Scan for the cell matching the given text and deliver its [X, Y] coordinate at center. 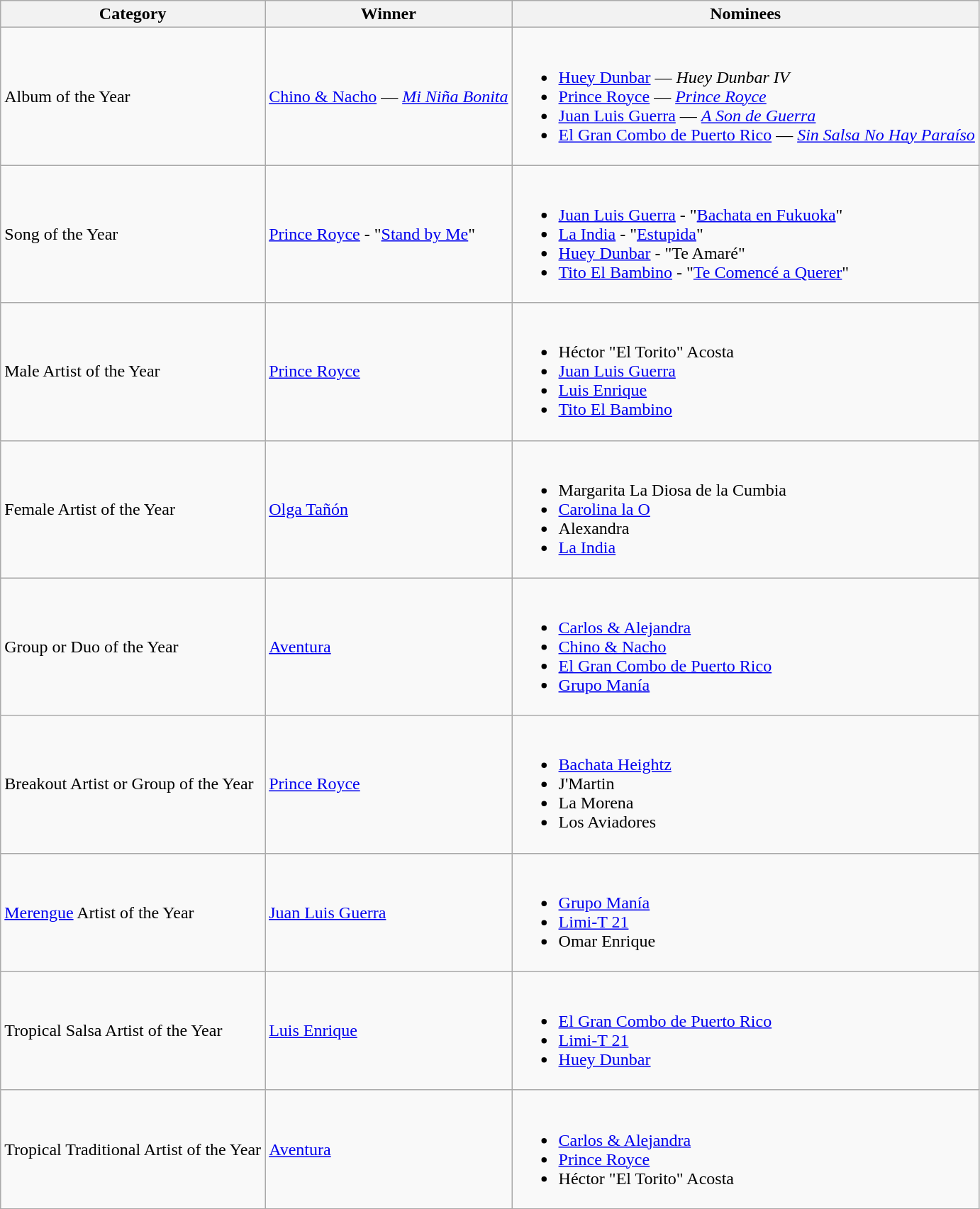
Song of the Year [133, 234]
Juan Luis Guerra [389, 912]
Luis Enrique [389, 1031]
Tropical Traditional Artist of the Year [133, 1149]
Tropical Salsa Artist of the Year [133, 1031]
Héctor "El Torito" AcostaJuan Luis GuerraLuis EnriqueTito El Bambino [745, 372]
Winner [389, 14]
Carlos & AlejandraChino & NachoEl Gran Combo de Puerto RicoGrupo Manía [745, 647]
Breakout Artist or Group of the Year [133, 784]
Nominees [745, 14]
Chino & Nacho — Mi Niña Bonita [389, 96]
Olga Tañón [389, 509]
Album of the Year [133, 96]
Group or Duo of the Year [133, 647]
Huey Dunbar — Huey Dunbar IVPrince Royce — Prince RoyceJuan Luis Guerra — A Son de GuerraEl Gran Combo de Puerto Rico — Sin Salsa No Hay Paraíso [745, 96]
Grupo ManíaLimi-T 21Omar Enrique [745, 912]
Bachata HeightzJ'MartinLa MorenaLos Aviadores [745, 784]
Juan Luis Guerra - "Bachata en Fukuoka"La India - "Estupida"Huey Dunbar - "Te Amaré"Tito El Bambino - "Te Comencé a Querer" [745, 234]
Category [133, 14]
Carlos & AlejandraPrince RoyceHéctor "El Torito" Acosta [745, 1149]
Female Artist of the Year [133, 509]
Merengue Artist of the Year [133, 912]
Margarita La Diosa de la CumbiaCarolina la OAlexandraLa India [745, 509]
Prince Royce - "Stand by Me" [389, 234]
Male Artist of the Year [133, 372]
El Gran Combo de Puerto RicoLimi-T 21Huey Dunbar [745, 1031]
